Scan for the cell matching the given text and deliver its (x, y) coordinate at center. 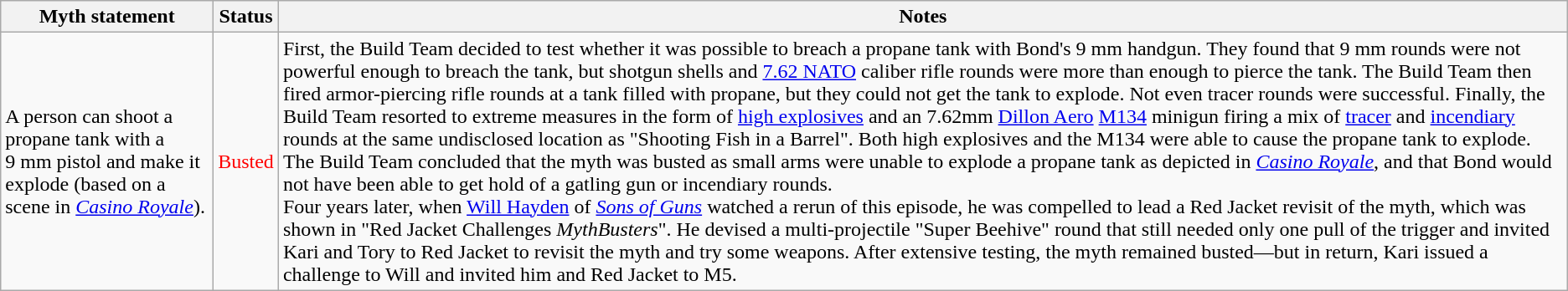
A person can shoot a propane tank with a 9 mm pistol and make it explode (based on a scene in Casino Royale). (107, 161)
Notes (923, 17)
Myth statement (107, 17)
Status (246, 17)
Busted (246, 161)
